Scan for the cell matching the given text and deliver its [x, y] coordinate at center. 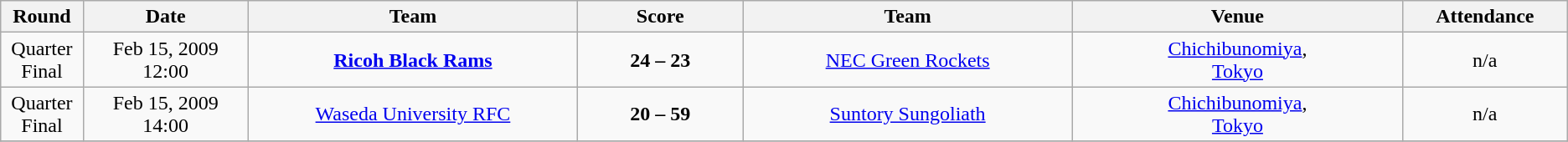
24 – 23 [660, 60]
Suntory Sungoliath [908, 114]
20 – 59 [660, 114]
Venue [1238, 17]
Attendance [1484, 17]
NEC Green Rockets [908, 60]
Feb 15, 2009 14:00 [166, 114]
Waseda University RFC [413, 114]
Ricoh Black Rams [413, 60]
Date [166, 17]
Round [42, 17]
Feb 15, 2009 12:00 [166, 60]
Score [660, 17]
